Return (X, Y) of the center of cell containing provided text 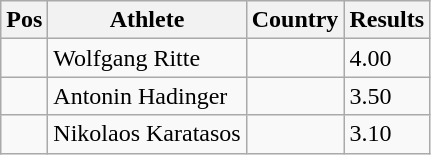
Nikolaos Karatasos (147, 134)
Wolfgang Ritte (147, 58)
4.00 (387, 58)
3.50 (387, 96)
3.10 (387, 134)
Results (387, 20)
Athlete (147, 20)
Antonin Hadinger (147, 96)
Country (295, 20)
Pos (24, 20)
